From the cell containing the given text, extract its center point as (X, Y) coordinate. 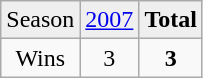
Season (40, 20)
Wins (40, 58)
Total (171, 20)
2007 (110, 20)
